Locate the cell with the specified text and output its [x, y] center coordinate. 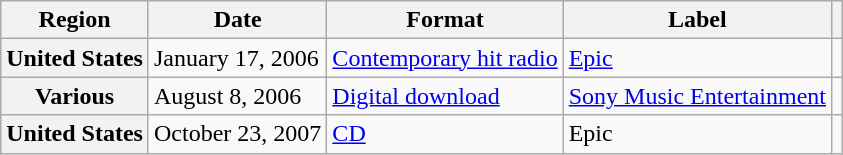
August 8, 2006 [237, 96]
Date [237, 20]
October 23, 2007 [237, 134]
Sony Music Entertainment [697, 96]
Various [75, 96]
Contemporary hit radio [445, 58]
CD [445, 134]
Label [697, 20]
Format [445, 20]
Digital download [445, 96]
January 17, 2006 [237, 58]
Region [75, 20]
